Detect which cell encompasses the target text, then output its [x, y] center coordinate. 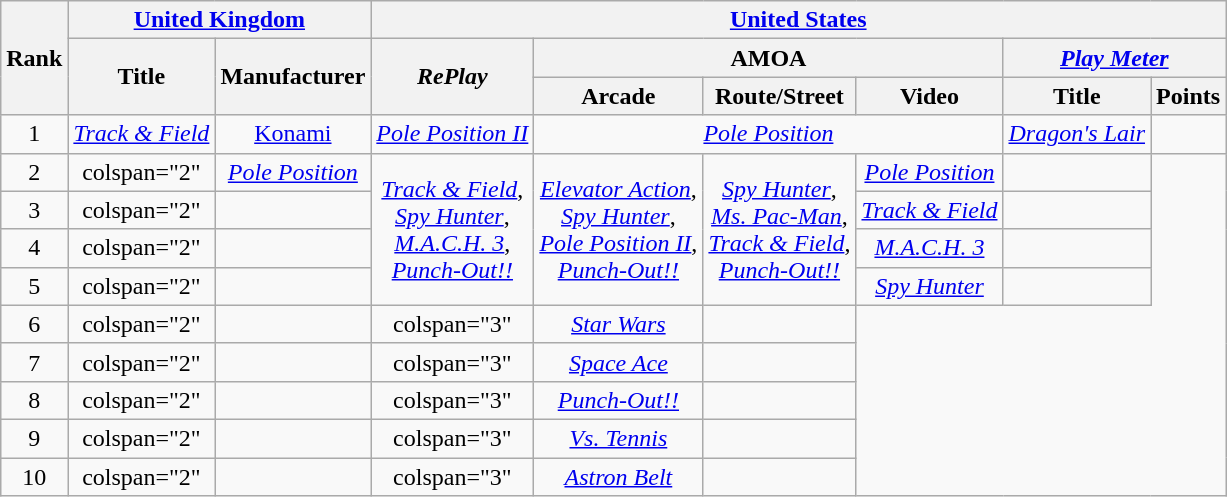
Track & Field, Spy Hunter, M.A.C.H. 3, Punch-Out!! [452, 229]
Dragon's Lair [1077, 134]
Manufacturer [293, 77]
Punch-Out!! [618, 400]
Space Ace [618, 362]
Vs. Tennis [618, 438]
Video [930, 96]
7 [34, 362]
1 [34, 134]
6 [34, 324]
5 [34, 286]
Konami [293, 134]
United States [798, 20]
10 [34, 477]
Arcade [618, 96]
United Kingdom [220, 20]
Pole Position II [452, 134]
Spy Hunter, Ms. Pac-Man, Track & Field, Punch-Out!! [780, 229]
8 [34, 400]
9 [34, 438]
AMOA [768, 58]
M.A.C.H. 3 [930, 248]
Astron Belt [618, 477]
3 [34, 210]
Elevator Action, Spy Hunter, Pole Position II, Punch-Out!! [618, 229]
Spy Hunter [930, 286]
Route/Street [780, 96]
Star Wars [618, 324]
Play Meter [1114, 58]
Points [1188, 96]
Rank [34, 58]
RePlay [452, 77]
4 [34, 248]
2 [34, 172]
